For the text-containing cell, return its midpoint in [X, Y] coordinate format. 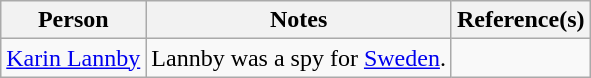
Notes [299, 20]
Lannby was a spy for Sweden. [299, 58]
Person [74, 20]
Karin Lannby [74, 58]
Reference(s) [520, 20]
